Scan for the cell matching the given text and deliver its [x, y] coordinate at center. 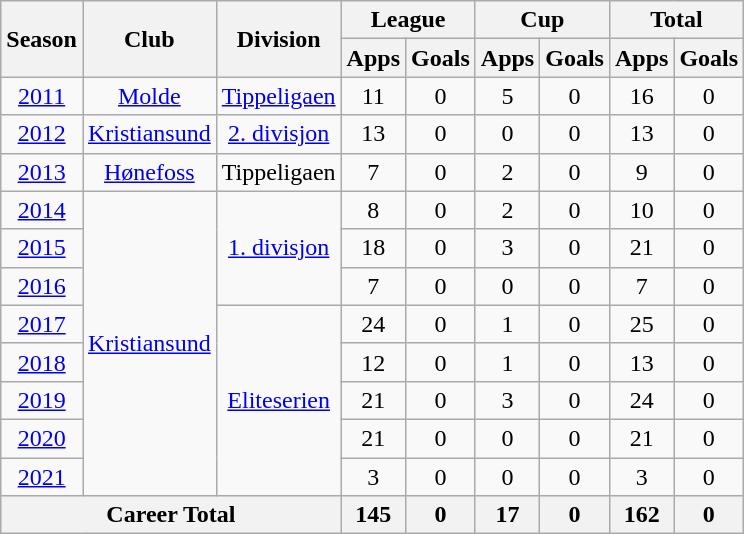
Molde [149, 96]
2012 [42, 134]
Season [42, 39]
2013 [42, 172]
Eliteserien [278, 400]
9 [641, 172]
2. divisjon [278, 134]
2018 [42, 362]
18 [373, 248]
16 [641, 96]
Hønefoss [149, 172]
11 [373, 96]
2021 [42, 477]
2017 [42, 324]
145 [373, 515]
2011 [42, 96]
2016 [42, 286]
League [408, 20]
25 [641, 324]
10 [641, 210]
Total [676, 20]
162 [641, 515]
8 [373, 210]
1. divisjon [278, 248]
2019 [42, 400]
Career Total [171, 515]
2015 [42, 248]
Cup [542, 20]
2020 [42, 438]
Division [278, 39]
12 [373, 362]
5 [507, 96]
Club [149, 39]
2014 [42, 210]
17 [507, 515]
